Detect which cell encompasses the target text, then output its (x, y) center coordinate. 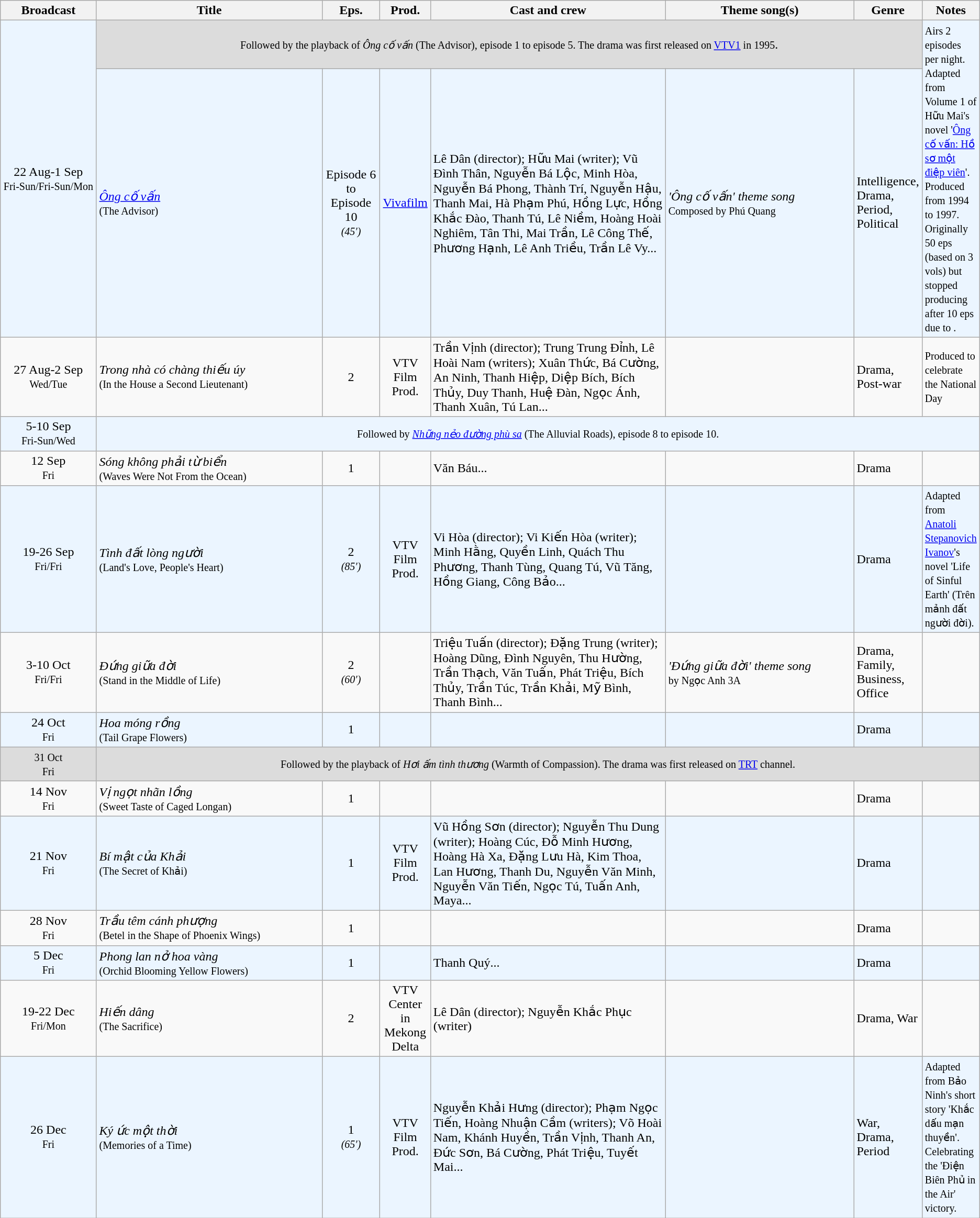
VTV Center in Mekong Delta (405, 1019)
22 Aug-1 SepFri-Sun/Fri-Sun/Mon (48, 179)
'Đứng giữa đời' theme songby Ngọc Anh 3A (760, 673)
19-26 SepFri/Fri (48, 559)
Phong lan nở hoa vàng (Orchid Blooming Yellow Flowers) (209, 963)
Tình đất lòng người (Land's Love, People's Heart) (209, 559)
Drama, War (888, 1019)
Lê Dân (director); Nguyễn Khắc Phục (writer) (548, 1019)
'Ông cố vấn' theme songComposed by Phú Quang (760, 203)
Vị ngọt nhãn lồng (Sweet Taste of Caged Longan) (209, 799)
2(85′) (351, 559)
24 OctFri (48, 730)
Bí mật của Khải (The Secret of Khải) (209, 864)
28 NovFri (48, 928)
19-22 DecFri/Mon (48, 1019)
Episode 6to Episode 10(45′) (351, 203)
26 DecFri (48, 1137)
Eps. (351, 10)
Trong nhà có chàng thiếu úy (In the House a Second Lieutenant) (209, 377)
Adapted from Bảo Ninh's short story 'Khắc dấu mạn thuyền'. Celebrating the 'Điện Biên Phủ in the Air' victory. (951, 1137)
Intelligence, Drama, Period, Political (888, 203)
Văn Báu... (548, 468)
Followed by the playback of Ông cố vấn (The Advisor), episode 1 to episode 5. The drama was first released on VTV1 in 1995. (509, 45)
Title (209, 10)
2(60′) (351, 673)
Adapted from Anatoli Stepanovich Ivanov's novel 'Life of Sinful Earth' (Trên mảnh đất người đời). (951, 559)
27 Aug-2 SepWed/Tue (48, 377)
Prod. (405, 10)
5 DecFri (48, 963)
Notes (951, 10)
5-10 SepFri-Sun/Wed (48, 433)
Vivafilm (405, 203)
Drama, Post-war (888, 377)
Genre (888, 10)
Hoa móng rồng (Tail Grape Flowers) (209, 730)
Drama, Family, Business, Office (888, 673)
Cast and crew (548, 10)
Sóng không phải từ biển (Waves Were Not From the Ocean) (209, 468)
Produced to celebrate the National Day (951, 377)
Broadcast (48, 10)
21 NovFri (48, 864)
Thanh Quý... (548, 963)
31 OctFri (48, 764)
Vi Hòa (director); Vi Kiến Hòa (writer); Minh Hằng, Quyền Linh, Quách Thu Phương, Thanh Tùng, Quang Tú, Vũ Tăng, Hồng Giang, Công Bảo... (548, 559)
Ký ức một thời (Memories of a Time) (209, 1137)
War, Drama, Period (888, 1137)
Trầu têm cánh phượng (Betel in the Shape of Phoenix Wings) (209, 928)
Ông cố vấn (The Advisor) (209, 203)
Followed by the playback of Hơi ấm tình thương (Warmth of Compassion). The drama was first released on TRT channel. (538, 764)
1(65′) (351, 1137)
Followed by Những nẻo đường phù sa (The Alluvial Roads), episode 8 to episode 10. (538, 433)
14 NovFri (48, 799)
Đứng giữa đời (Stand in the Middle of Life) (209, 673)
3-10 OctFri/Fri (48, 673)
12 SepFri (48, 468)
Hiến dâng (The Sacrifice) (209, 1019)
Theme song(s) (760, 10)
